Locate the cell with the specified text and output its (x, y) center coordinate. 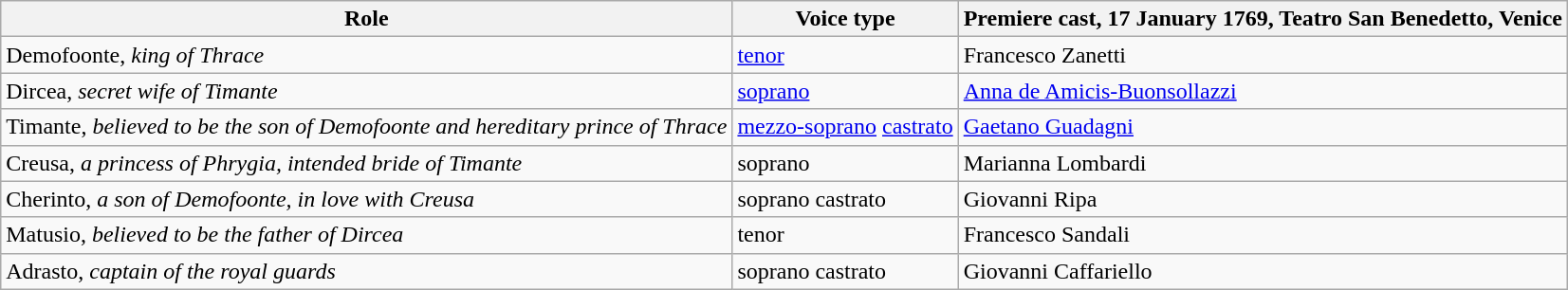
Francesco Zanetti (1263, 55)
Timante, believed to be the son of Demofoonte and hereditary prince of Thrace (366, 127)
Role (366, 19)
Giovanni Ripa (1263, 199)
Gaetano Guadagni (1263, 127)
Giovanni Caffariello (1263, 271)
Premiere cast, 17 January 1769, Teatro San Benedetto, Venice (1263, 19)
Creusa, a princess of Phrygia, intended bride of Timante (366, 163)
Adrasto, captain of the royal guards (366, 271)
Demofoonte, king of Thrace (366, 55)
Dircea, secret wife of Timante (366, 91)
mezzo-soprano castrato (845, 127)
Voice type (845, 19)
Matusio, believed to be the father of Dircea (366, 235)
Anna de Amicis-Buonsollazzi (1263, 91)
Cherinto, a son of Demofoonte, in love with Creusa (366, 199)
Marianna Lombardi (1263, 163)
Francesco Sandali (1263, 235)
